Find where the given text appears and provide that cell's center as [X, Y] coordinate. 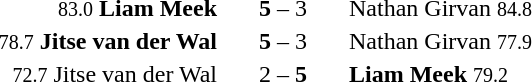
5 – 3 [284, 41]
